Scan for the cell matching the given text and deliver its [x, y] coordinate at center. 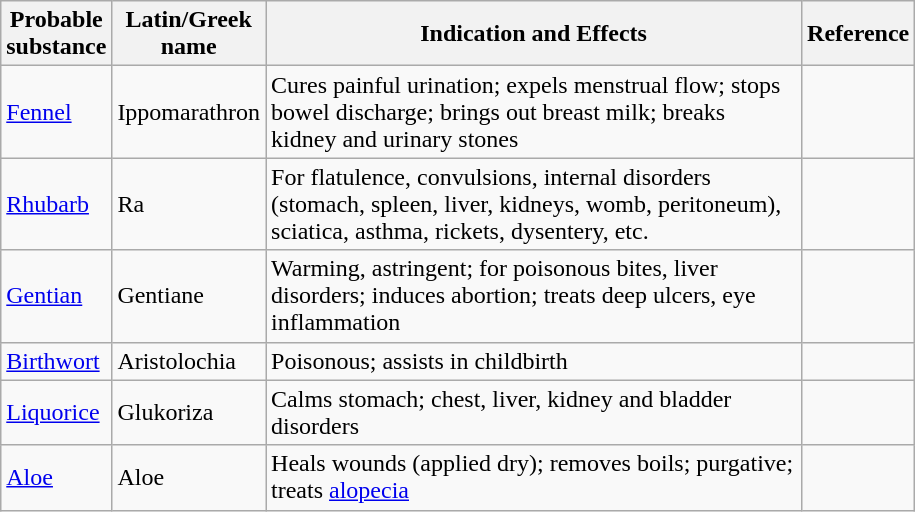
Poisonous; assists in childbirth [534, 361]
Cures painful urination; expels menstrual flow; stops bowel discharge; brings out breast milk; breaks kidney and urinary stones [534, 112]
Birthwort [56, 361]
Aristolochia [189, 361]
Reference [858, 34]
Liquorice [56, 412]
Probablesubstance [56, 34]
For flatulence, convulsions, internal disorders (stomach, spleen, liver, kidneys, womb, peritoneum), sciatica, asthma, rickets, dysentery, etc. [534, 204]
Calms stomach; chest, liver, kidney and bladder disorders [534, 412]
Indication and Effects [534, 34]
Gentian [56, 296]
Warming, astringent; for poisonous bites, liver disorders; induces abortion; treats deep ulcers, eye inflammation [534, 296]
Heals wounds (applied dry); removes boils; purgative; treats alopecia [534, 478]
Gentiane [189, 296]
Ippomarathron [189, 112]
Glukoriza [189, 412]
Rhubarb [56, 204]
Latin/Greekname [189, 34]
Fennel [56, 112]
Ra [189, 204]
